From the cell containing the given text, extract its center point as (X, Y) coordinate. 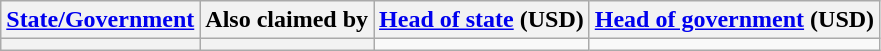
State/Government (100, 20)
Also claimed by (287, 20)
Head of state (USD) (482, 20)
Head of government (USD) (734, 20)
